Capture the cell that displays the provided text and extract its [X, Y] central coordinate. 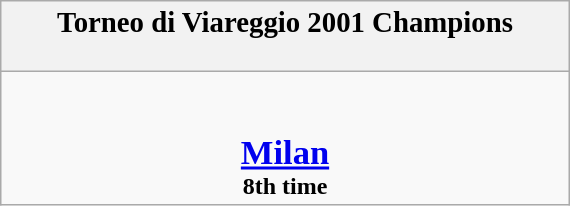
Torneo di Viareggio 2001 Champions [284, 36]
Milan8th time [284, 138]
